Return (X, Y) of the center of cell containing provided text 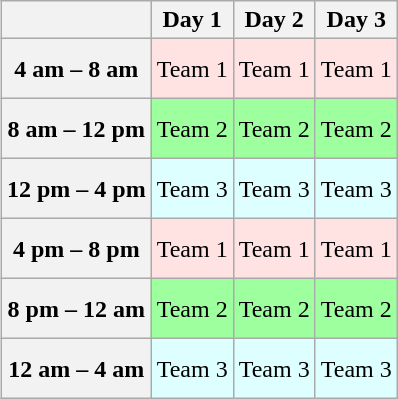
8 pm – 12 am (76, 309)
4 pm – 8 pm (76, 249)
4 am – 8 am (76, 69)
8 am – 12 pm (76, 129)
Day 1 (192, 20)
12 am – 4 am (76, 369)
12 pm – 4 pm (76, 189)
Day 2 (274, 20)
Day 3 (356, 20)
